Extract the (x, y) coordinate from the center of the cell holding the provided text.  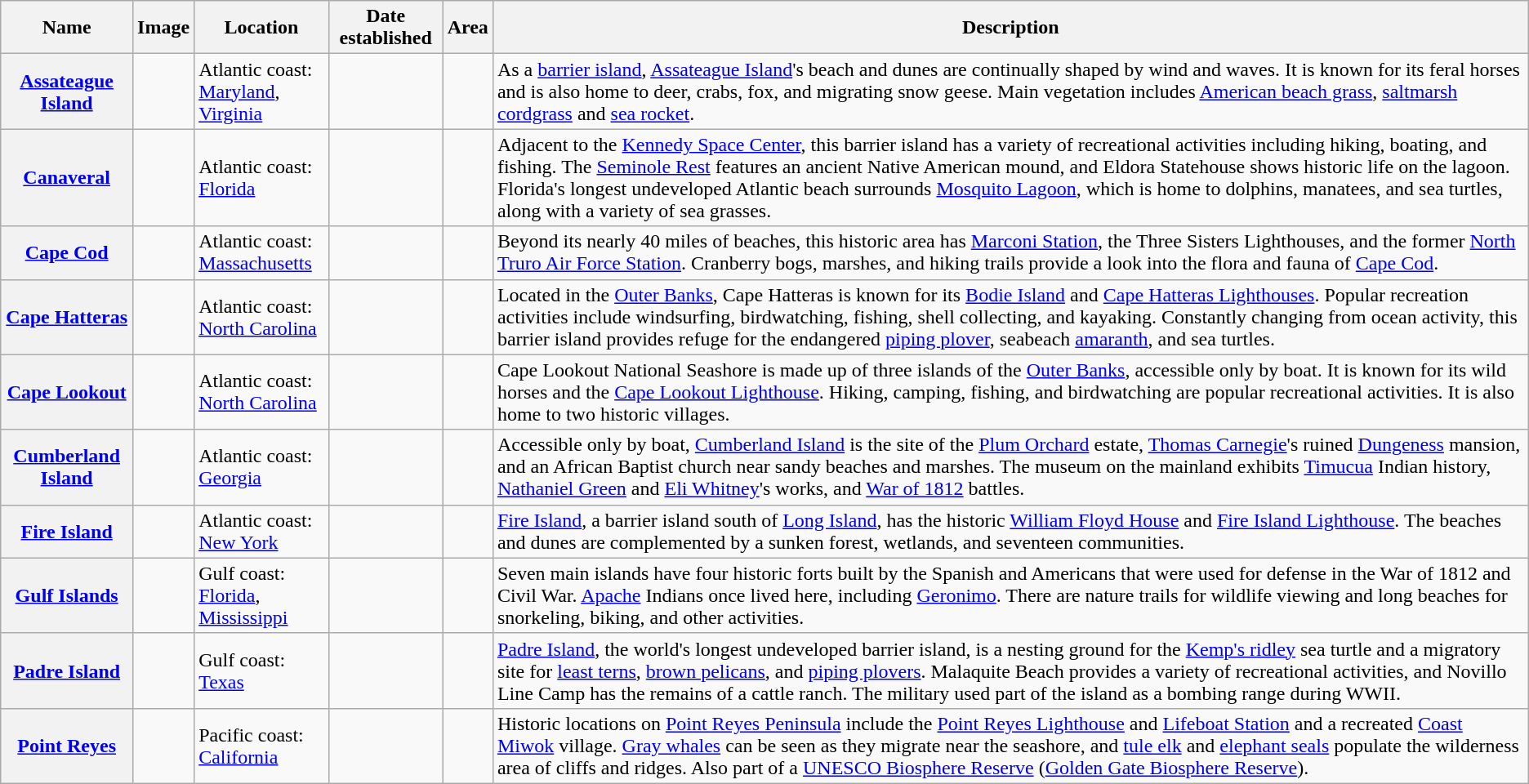
Cumberland Island (67, 467)
Assateague Island (67, 91)
Atlantic coast: Florida (261, 178)
Location (261, 28)
Padre Island (67, 670)
Pacific coast: California (261, 746)
Gulf coast: Florida, Mississippi (261, 595)
Atlantic coast: Maryland, Virginia (261, 91)
Canaveral (67, 178)
Atlantic coast: Massachusetts (261, 253)
Cape Cod (67, 253)
Image (163, 28)
Area (467, 28)
Fire Island (67, 531)
Gulf Islands (67, 595)
Description (1010, 28)
Cape Lookout (67, 392)
Gulf coast: Texas (261, 670)
Cape Hatteras (67, 317)
Name (67, 28)
Atlantic coast: Georgia (261, 467)
Point Reyes (67, 746)
Atlantic coast: New York (261, 531)
Date established (386, 28)
